Return the [x, y] coordinate for the center point of the cell that contains the specified text.  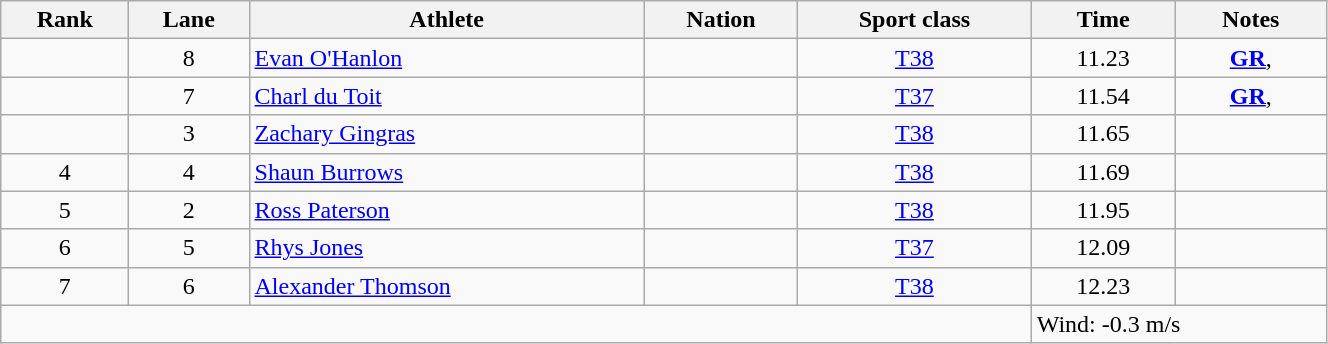
Rank [65, 20]
Time [1103, 20]
11.95 [1103, 210]
Sport class [914, 20]
Rhys Jones [446, 248]
2 [189, 210]
Notes [1250, 20]
Ross Paterson [446, 210]
11.54 [1103, 96]
12.09 [1103, 248]
11.65 [1103, 134]
3 [189, 134]
11.69 [1103, 172]
Lane [189, 20]
Alexander Thomson [446, 286]
Evan O'Hanlon [446, 58]
Nation [720, 20]
12.23 [1103, 286]
Charl du Toit [446, 96]
Shaun Burrows [446, 172]
Zachary Gingras [446, 134]
Wind: -0.3 m/s [1178, 324]
Athlete [446, 20]
8 [189, 58]
11.23 [1103, 58]
